Detect which cell encompasses the target text, then output its (X, Y) center coordinate. 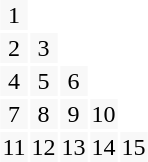
8 (44, 114)
14 (104, 147)
3 (44, 48)
12 (44, 147)
13 (74, 147)
1 (14, 15)
11 (14, 147)
2 (14, 48)
10 (104, 114)
6 (74, 81)
15 (134, 147)
5 (44, 81)
7 (14, 114)
4 (14, 81)
9 (74, 114)
